Return the [x, y] coordinate for the center point of the cell that contains the specified text.  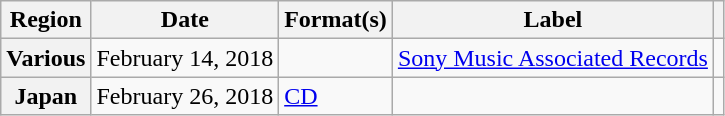
February 14, 2018 [185, 58]
Label [552, 20]
Japan [46, 96]
Format(s) [336, 20]
February 26, 2018 [185, 96]
Sony Music Associated Records [552, 58]
Region [46, 20]
CD [336, 96]
Various [46, 58]
Date [185, 20]
